Provide the (x, y) coordinate of the cell's center where the given text is located.  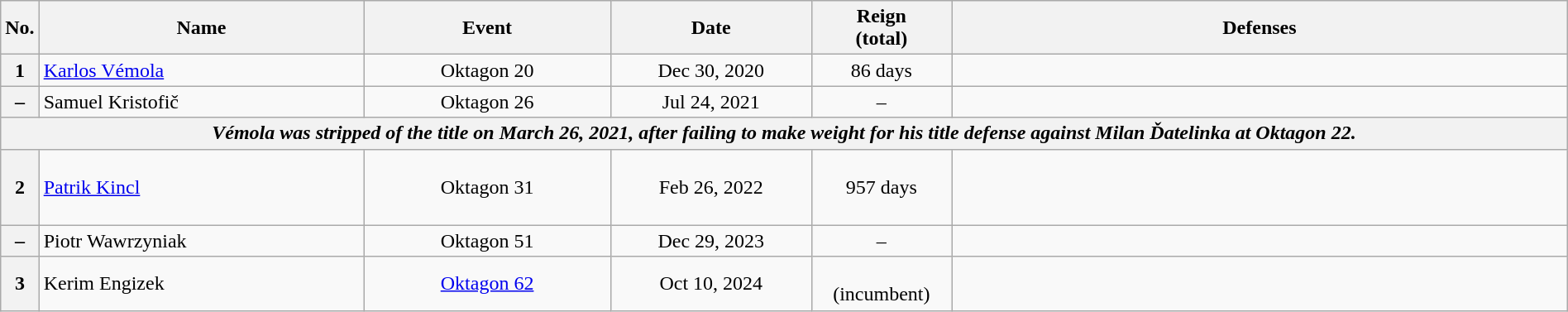
Name (201, 28)
(incumbent) (882, 283)
1 (20, 70)
Oktagon 31 (488, 187)
3 (20, 283)
Defenses (1260, 28)
No. (20, 28)
Dec 30, 2020 (711, 70)
Samuel Kristofič (201, 102)
Kerim Engizek (201, 283)
86 days (882, 70)
Patrik Kincl (201, 187)
Event (488, 28)
Piotr Wawrzyniak (201, 241)
Vémola was stripped of the title on March 26, 2021, after failing to make weight for his title defense against Milan Ďatelinka at Oktagon 22. (784, 133)
957 days (882, 187)
Jul 24, 2021 (711, 102)
Oktagon 62 (488, 283)
Feb 26, 2022 (711, 187)
Oktagon 26 (488, 102)
Date (711, 28)
Oktagon 20 (488, 70)
Oktagon 51 (488, 241)
2 (20, 187)
Karlos Vémola (201, 70)
Dec 29, 2023 (711, 241)
Oct 10, 2024 (711, 283)
Reign(total) (882, 28)
